Extract the [x, y] coordinate from the center of the cell holding the provided text.  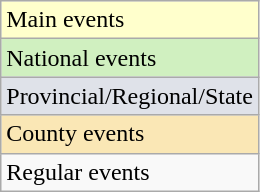
County events [130, 134]
Provincial/Regional/State [130, 96]
Regular events [130, 172]
Main events [130, 20]
National events [130, 58]
